Locate the cell with the specified text and output its (x, y) center coordinate. 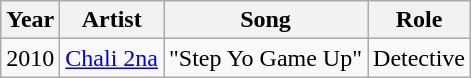
Detective (420, 58)
Chali 2na (112, 58)
2010 (30, 58)
Role (420, 20)
Song (266, 20)
Year (30, 20)
Artist (112, 20)
"Step Yo Game Up" (266, 58)
